Find where the given text appears and provide that cell's center as [x, y] coordinate. 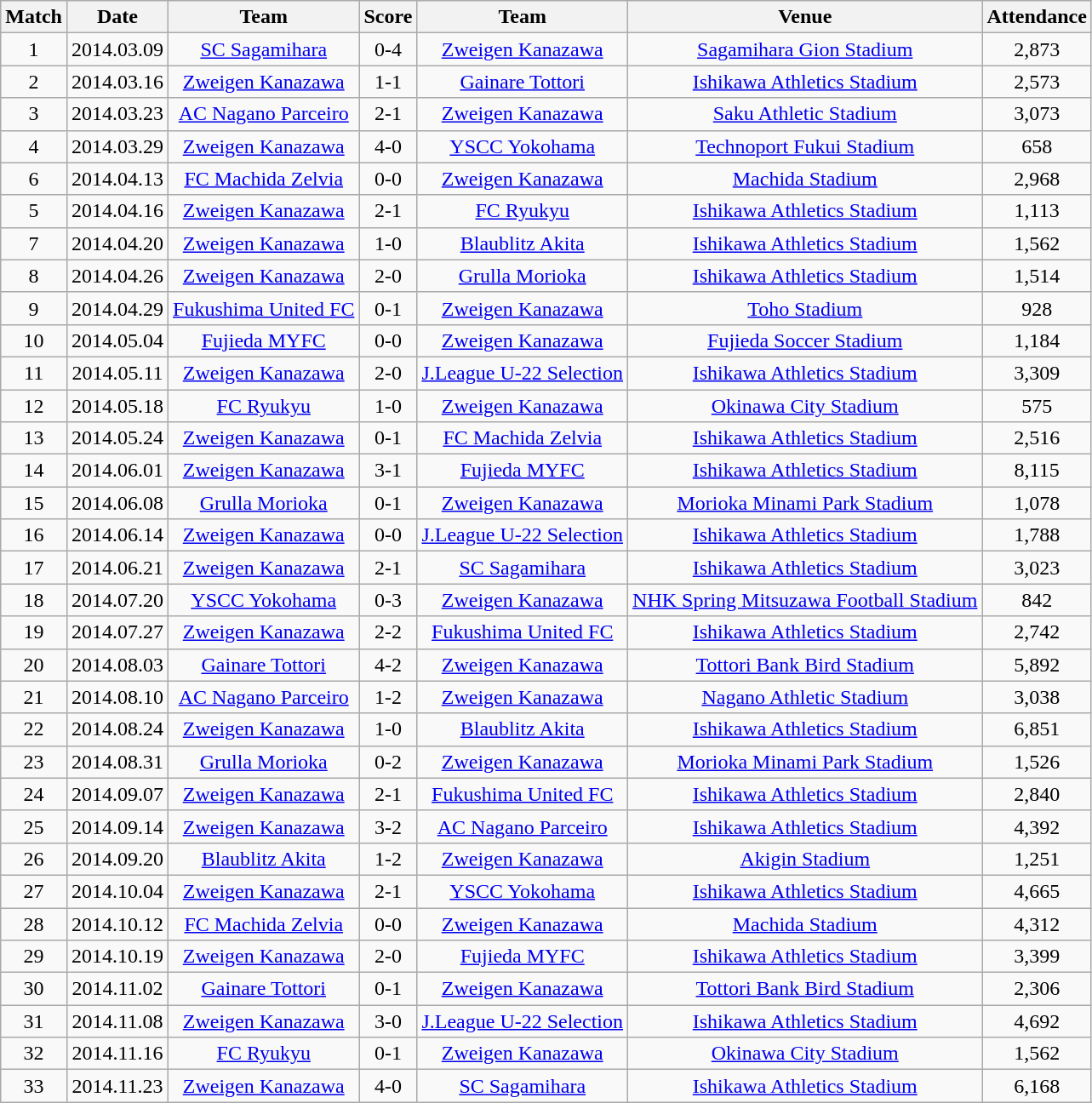
658 [1037, 146]
Match [34, 17]
22 [34, 729]
575 [1037, 406]
1,526 [1037, 762]
2014.05.18 [117, 406]
2014.08.24 [117, 729]
8,115 [1037, 471]
2-2 [388, 632]
2014.11.02 [117, 989]
2014.04.16 [117, 211]
842 [1037, 600]
13 [34, 438]
19 [34, 632]
32 [34, 1054]
NHK Spring Mitsuzawa Football Stadium [805, 600]
2 [34, 82]
16 [34, 535]
12 [34, 406]
Sagamihara Gion Stadium [805, 49]
2014.03.16 [117, 82]
4,665 [1037, 891]
1,251 [1037, 859]
0-3 [388, 600]
1,184 [1037, 340]
2014.07.20 [117, 600]
Akigin Stadium [805, 859]
3-0 [388, 1021]
2,968 [1037, 179]
1,078 [1037, 503]
3-2 [388, 826]
2014.03.09 [117, 49]
15 [34, 503]
2014.10.04 [117, 891]
928 [1037, 308]
2014.04.29 [117, 308]
Date [117, 17]
2014.11.16 [117, 1054]
2,742 [1037, 632]
18 [34, 600]
2,840 [1037, 794]
1 [34, 49]
2014.08.03 [117, 665]
3,073 [1037, 114]
1-1 [388, 82]
3,309 [1037, 373]
3,399 [1037, 957]
2014.11.08 [117, 1021]
3-1 [388, 471]
4,392 [1037, 826]
Nagano Athletic Stadium [805, 697]
2014.09.07 [117, 794]
24 [34, 794]
3,038 [1037, 697]
33 [34, 1086]
2014.08.31 [117, 762]
Score [388, 17]
6 [34, 179]
2014.10.12 [117, 923]
Technoport Fukui Stadium [805, 146]
1,788 [1037, 535]
2014.06.21 [117, 568]
29 [34, 957]
2014.05.04 [117, 340]
2014.04.20 [117, 243]
4,692 [1037, 1021]
2014.09.14 [117, 826]
4,312 [1037, 923]
3 [34, 114]
2014.09.20 [117, 859]
2014.08.10 [117, 697]
11 [34, 373]
1,113 [1037, 211]
23 [34, 762]
14 [34, 471]
2014.03.23 [117, 114]
28 [34, 923]
5 [34, 211]
2014.11.23 [117, 1086]
3,023 [1037, 568]
2014.04.13 [117, 179]
8 [34, 276]
10 [34, 340]
2014.05.24 [117, 438]
4-2 [388, 665]
30 [34, 989]
0-4 [388, 49]
2,573 [1037, 82]
2014.05.11 [117, 373]
6,168 [1037, 1086]
31 [34, 1021]
Attendance [1037, 17]
9 [34, 308]
2,306 [1037, 989]
2,516 [1037, 438]
0-2 [388, 762]
17 [34, 568]
2014.06.01 [117, 471]
2014.06.14 [117, 535]
Saku Athletic Stadium [805, 114]
5,892 [1037, 665]
4 [34, 146]
Fujieda Soccer Stadium [805, 340]
2,873 [1037, 49]
2014.07.27 [117, 632]
Venue [805, 17]
7 [34, 243]
20 [34, 665]
2014.10.19 [117, 957]
21 [34, 697]
2014.06.08 [117, 503]
1,514 [1037, 276]
27 [34, 891]
25 [34, 826]
2014.04.26 [117, 276]
6,851 [1037, 729]
2014.03.29 [117, 146]
Toho Stadium [805, 308]
26 [34, 859]
